Capture the cell that displays the provided text and extract its [x, y] central coordinate. 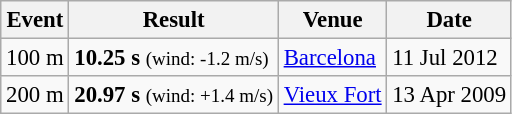
200 m [35, 95]
Barcelona [332, 58]
Event [35, 20]
11 Jul 2012 [449, 58]
Vieux Fort [332, 95]
100 m [35, 58]
20.97 s (wind: +1.4 m/s) [174, 95]
Date [449, 20]
Venue [332, 20]
Result [174, 20]
10.25 s (wind: -1.2 m/s) [174, 58]
13 Apr 2009 [449, 95]
